Determine the (X, Y) coordinate at the center of the cell enclosing the given text.  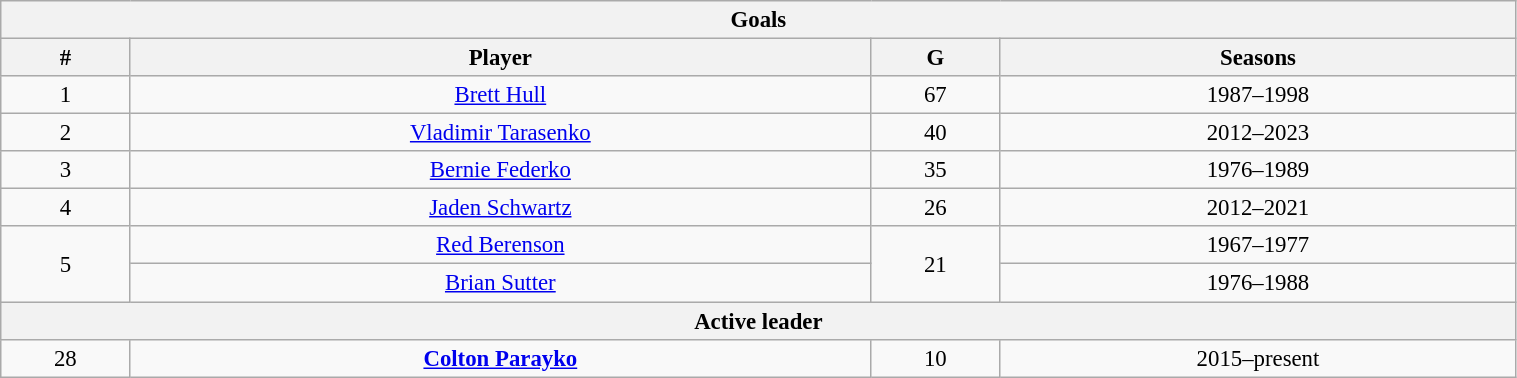
Colton Parayko (500, 358)
67 (936, 95)
4 (66, 208)
28 (66, 358)
Red Berenson (500, 245)
1 (66, 95)
3 (66, 170)
2012–2021 (1258, 208)
1967–1977 (1258, 245)
40 (936, 133)
G (936, 58)
1976–1989 (1258, 170)
2012–2023 (1258, 133)
Jaden Schwartz (500, 208)
2015–present (1258, 358)
21 (936, 264)
Goals (758, 20)
Vladimir Tarasenko (500, 133)
# (66, 58)
1976–1988 (1258, 283)
Brett Hull (500, 95)
10 (936, 358)
5 (66, 264)
Bernie Federko (500, 170)
26 (936, 208)
Player (500, 58)
2 (66, 133)
Brian Sutter (500, 283)
Seasons (1258, 58)
35 (936, 170)
1987–1998 (1258, 95)
Active leader (758, 321)
